Identify which cell holds the provided text, then report its (X, Y) central coordinate. 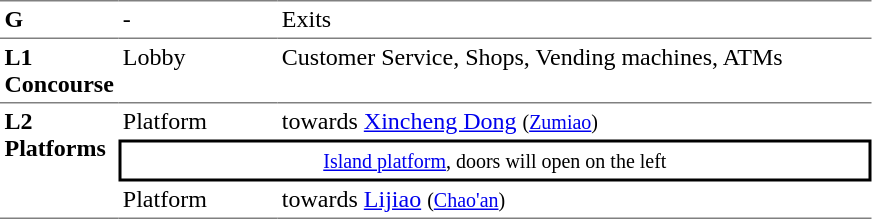
Exits (574, 19)
Customer Service, Shops, Vending machines, ATMs (574, 71)
Island platform, doors will open on the left (494, 161)
- (198, 19)
Platform (198, 122)
Lobby (198, 71)
towards Xincheng Dong (Zumiao) (574, 122)
G (59, 19)
L1Concourse (59, 71)
